From the cell containing the given text, extract its center point as [x, y] coordinate. 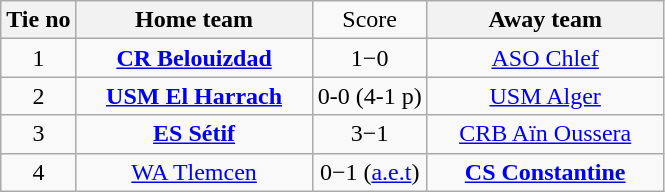
ES Sétif [194, 134]
0-0 (4-1 p) [370, 96]
1 [38, 58]
3 [38, 134]
WA Tlemcen [194, 172]
Away team [545, 20]
ASO Chlef [545, 58]
CR Belouizdad [194, 58]
3−1 [370, 134]
1−0 [370, 58]
CS Constantine [545, 172]
Home team [194, 20]
USM Alger [545, 96]
4 [38, 172]
2 [38, 96]
0−1 (a.e.t) [370, 172]
CRB Aïn Oussera [545, 134]
USM El Harrach [194, 96]
Tie no [38, 20]
Score [370, 20]
